Identify which cell holds the provided text, then report its [X, Y] central coordinate. 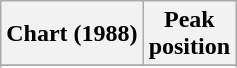
Chart (1988) [72, 34]
Peakposition [189, 34]
